Find where the given text appears and provide that cell's center as [X, Y] coordinate. 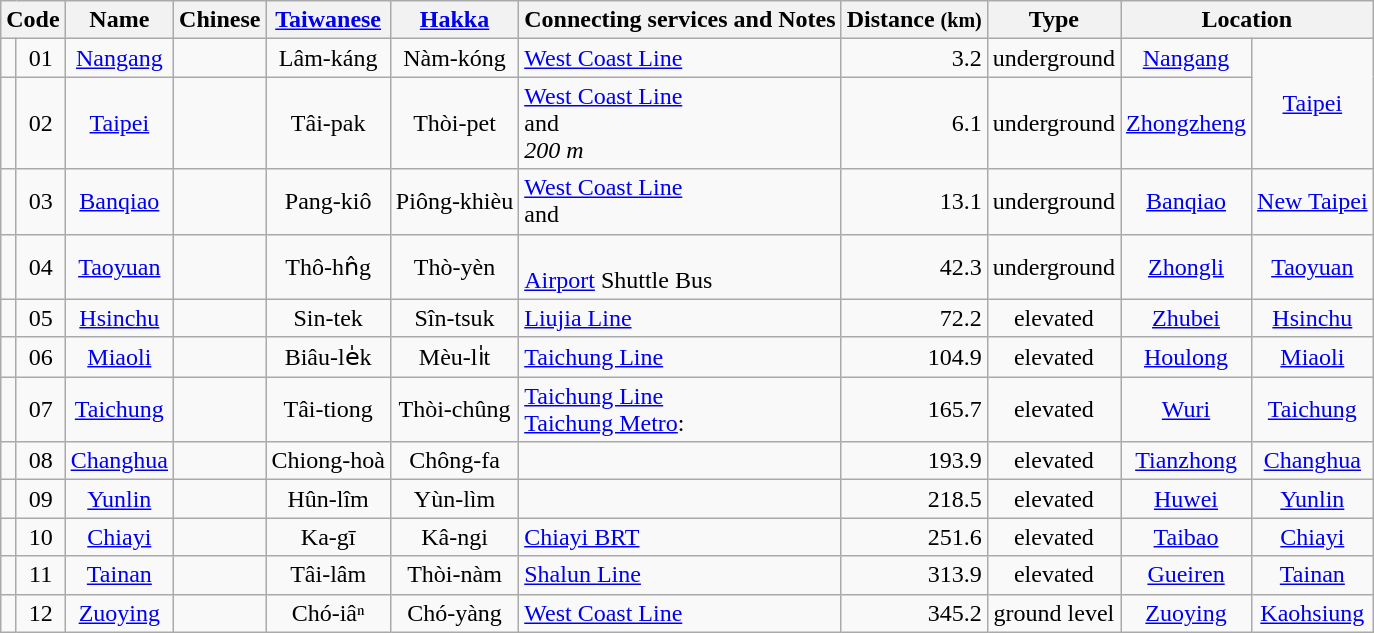
12 [40, 613]
Name [119, 20]
Mèu-li̍t [454, 357]
104.9 [914, 357]
Hûn-lîm [328, 499]
193.9 [914, 461]
Huwei [1186, 499]
Biâu-le̍k [328, 357]
11 [40, 575]
09 [40, 499]
Liujia Line [680, 318]
Thòi-nàm [454, 575]
Type [1054, 20]
Chiong-hoà [328, 461]
08 [40, 461]
Taibao [1186, 537]
New Taipei [1313, 202]
Zhongzheng [1186, 123]
72.2 [914, 318]
10 [40, 537]
Airport Shuttle Bus [680, 266]
02 [40, 123]
Sin-tek [328, 318]
Taichung Line [680, 357]
West Coast Line and 200 m [680, 123]
Piông-khièu [454, 202]
Yùn-lìm [454, 499]
Nàm-kóng [454, 58]
Location [1248, 20]
165.7 [914, 410]
Thò-yèn [454, 266]
Houlong [1186, 357]
Zhongli [1186, 266]
Chông-fa [454, 461]
Code [33, 20]
251.6 [914, 537]
07 [40, 410]
Chó-iâⁿ [328, 613]
Shalun Line [680, 575]
ground level [1054, 613]
Sîn-tsuk [454, 318]
03 [40, 202]
Wuri [1186, 410]
Gueiren [1186, 575]
Kâ-ngi [454, 537]
Taiwanese [328, 20]
04 [40, 266]
01 [40, 58]
Hakka [454, 20]
Ka-gī [328, 537]
Tâi-lâm [328, 575]
Connecting services and Notes [680, 20]
Tâi-tiong [328, 410]
Distance (km) [914, 20]
Tâi-pak [328, 123]
313.9 [914, 575]
Pang-kiô [328, 202]
6.1 [914, 123]
345.2 [914, 613]
Chinese [220, 20]
Chiayi BRT [680, 537]
Thô-hn̂g [328, 266]
Zhubei [1186, 318]
Kaohsiung [1313, 613]
06 [40, 357]
Thòi-chûng [454, 410]
3.2 [914, 58]
Taichung Line Taichung Metro: [680, 410]
West Coast Line and [680, 202]
Lâm-káng [328, 58]
Thòi-pet [454, 123]
42.3 [914, 266]
Tianzhong [1186, 461]
13.1 [914, 202]
05 [40, 318]
Chó-yàng [454, 613]
218.5 [914, 499]
